Provide the [x, y] coordinate of the cell's center where the given text is located.  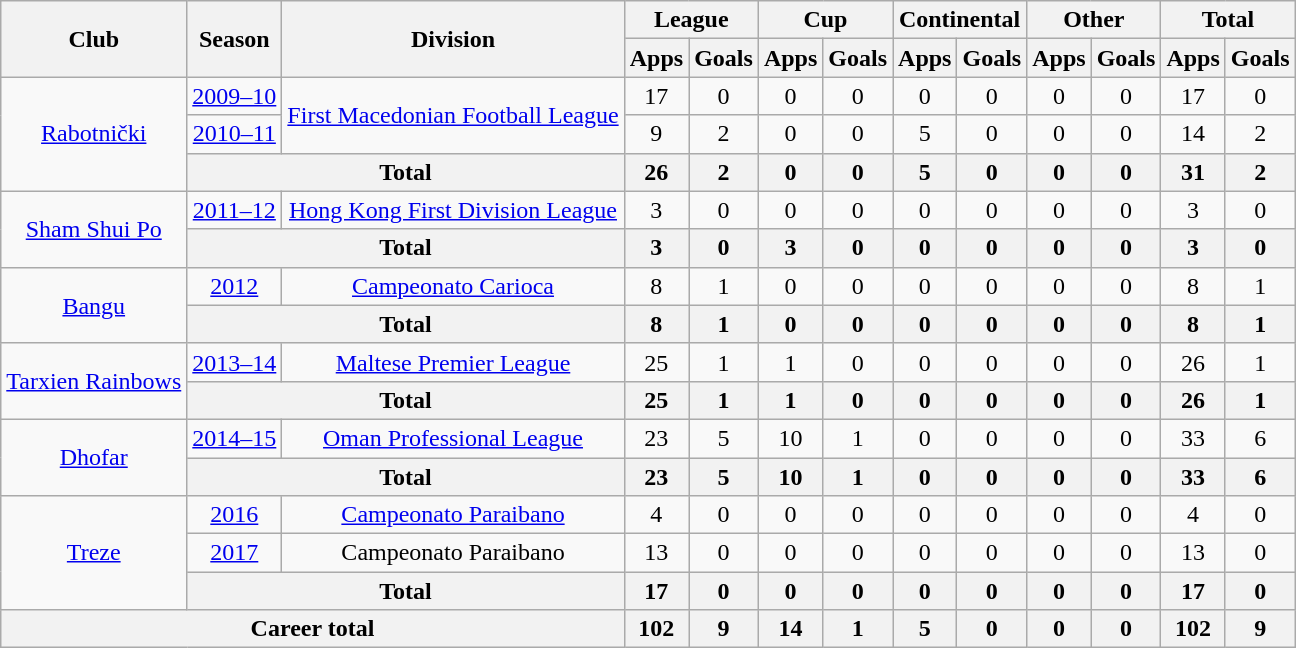
2012 [234, 286]
Continental [960, 20]
2011–12 [234, 210]
Campeonato Carioca [453, 286]
Rabotnički [94, 134]
Sham Shui Po [94, 229]
Club [94, 39]
2013–14 [234, 362]
2017 [234, 553]
31 [1193, 172]
Other [1094, 20]
Hong Kong First Division League [453, 210]
Treze [94, 553]
Dhofar [94, 457]
2009–10 [234, 96]
First Macedonian Football League [453, 115]
Division [453, 39]
2010–11 [234, 134]
Maltese Premier League [453, 362]
League [691, 20]
Tarxien Rainbows [94, 381]
2014–15 [234, 438]
Season [234, 39]
Oman Professional League [453, 438]
2016 [234, 515]
Career total [312, 629]
Cup [825, 20]
Bangu [94, 305]
